Locate the cell with the specified text and output its [x, y] center coordinate. 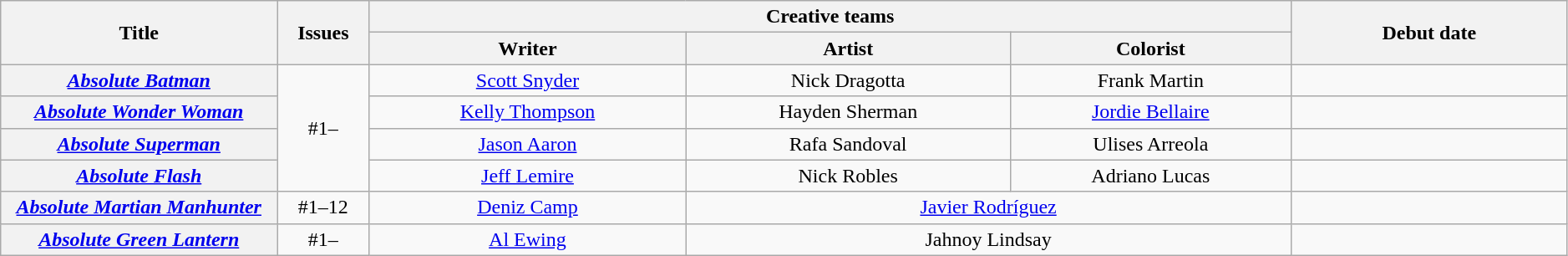
Scott Snyder [528, 80]
Jason Aaron [528, 144]
Writer [528, 49]
Nick Robles [849, 176]
Absolute Flash [139, 176]
Nick Dragotta [849, 80]
Colorist [1150, 49]
Issues [323, 33]
Absolute Martian Manhunter [139, 207]
Jahnoy Lindsay [988, 239]
Ulises Arreola [1150, 144]
Deniz Camp [528, 207]
Kelly Thompson [528, 112]
Al Ewing [528, 239]
#1–12 [323, 207]
Adriano Lucas [1150, 176]
Jordie Bellaire [1150, 112]
Absolute Green Lantern [139, 239]
Frank Martin [1150, 80]
Jeff Lemire [528, 176]
Artist [849, 49]
Javier Rodríguez [988, 207]
Rafa Sandoval [849, 144]
Absolute Superman [139, 144]
Creative teams [830, 17]
Absolute Batman [139, 80]
Absolute Wonder Woman [139, 112]
Title [139, 33]
Debut date [1428, 33]
Hayden Sherman [849, 112]
